Output the [x, y] coordinate of the center of the cell containing the given text.  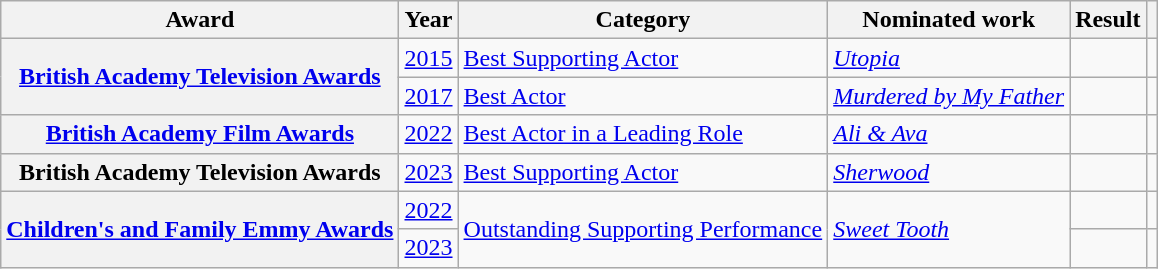
Best Actor in a Leading Role [643, 134]
Year [428, 20]
Nominated work [949, 20]
Award [200, 20]
Murdered by My Father [949, 96]
Utopia [949, 58]
Best Actor [643, 96]
Result [1108, 20]
British Academy Film Awards [200, 134]
Sweet Tooth [949, 229]
Category [643, 20]
Sherwood [949, 172]
Ali & Ava [949, 134]
Children's and Family Emmy Awards [200, 229]
Outstanding Supporting Performance [643, 229]
2015 [428, 58]
2017 [428, 96]
